Provide the [x, y] coordinate of the cell's center where the given text is located.  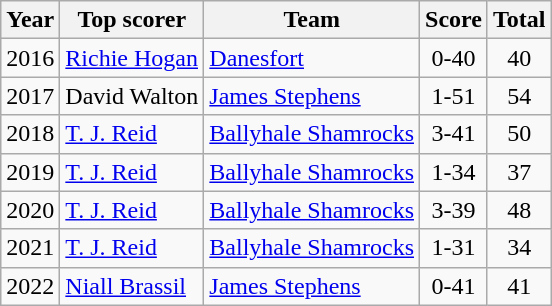
48 [519, 210]
37 [519, 172]
Top scorer [132, 20]
0-41 [454, 286]
50 [519, 134]
Total [519, 20]
3-39 [454, 210]
2018 [30, 134]
Year [30, 20]
2022 [30, 286]
2017 [30, 96]
2021 [30, 248]
1-31 [454, 248]
34 [519, 248]
54 [519, 96]
Danesfort [312, 58]
2020 [30, 210]
Team [312, 20]
Niall Brassil [132, 286]
40 [519, 58]
David Walton [132, 96]
3-41 [454, 134]
0-40 [454, 58]
Richie Hogan [132, 58]
2016 [30, 58]
1-34 [454, 172]
2019 [30, 172]
41 [519, 286]
Score [454, 20]
1-51 [454, 96]
